Search for the cell housing the specified text and yield its [x, y] center coordinate. 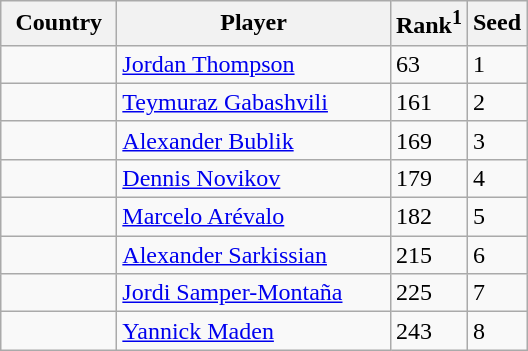
161 [428, 102]
Jordi Samper-Montaña [254, 293]
Country [59, 24]
Teymuraz Gabashvili [254, 102]
225 [428, 293]
6 [496, 255]
Seed [496, 24]
4 [496, 178]
169 [428, 140]
2 [496, 102]
8 [496, 331]
243 [428, 331]
7 [496, 293]
Rank1 [428, 24]
Jordan Thompson [254, 64]
215 [428, 255]
1 [496, 64]
3 [496, 140]
Player [254, 24]
Dennis Novikov [254, 178]
5 [496, 217]
Alexander Bublik [254, 140]
Marcelo Arévalo [254, 217]
Alexander Sarkissian [254, 255]
63 [428, 64]
179 [428, 178]
182 [428, 217]
Yannick Maden [254, 331]
